Determine the [x, y] coordinate at the center of the cell enclosing the given text.  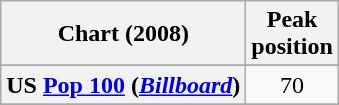
Peakposition [292, 34]
70 [292, 85]
Chart (2008) [124, 34]
US Pop 100 (Billboard) [124, 85]
